Pinpoint the cell where the given text exists, returning its [x, y] midpoint coordinate. 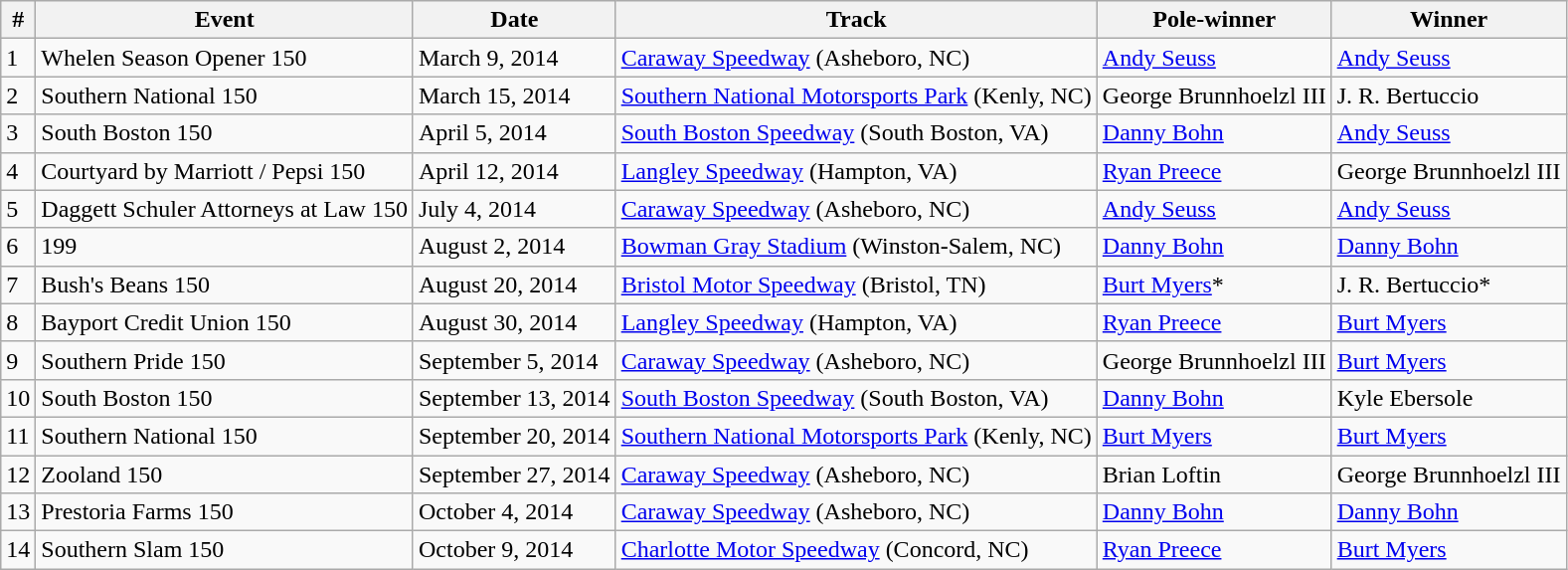
4 [18, 171]
August 2, 2014 [514, 247]
Burt Myers* [1214, 285]
J. R. Bertuccio [1449, 95]
3 [18, 133]
Daggett Schuler Attorneys at Law 150 [225, 209]
J. R. Bertuccio* [1449, 285]
March 15, 2014 [514, 95]
9 [18, 360]
September 27, 2014 [514, 475]
199 [225, 247]
September 20, 2014 [514, 436]
October 4, 2014 [514, 512]
5 [18, 209]
7 [18, 285]
Track [856, 20]
April 12, 2014 [514, 171]
Bowman Gray Stadium (Winston-Salem, NC) [856, 247]
Bush's Beans 150 [225, 285]
August 30, 2014 [514, 322]
2 [18, 95]
Charlotte Motor Speedway (Concord, NC) [856, 550]
Pole-winner [1214, 20]
Southern Slam 150 [225, 550]
14 [18, 550]
Bayport Credit Union 150 [225, 322]
July 4, 2014 [514, 209]
12 [18, 475]
August 20, 2014 [514, 285]
13 [18, 512]
Whelen Season Opener 150 [225, 58]
Event [225, 20]
Prestoria Farms 150 [225, 512]
6 [18, 247]
Courtyard by Marriott / Pepsi 150 [225, 171]
Date [514, 20]
Winner [1449, 20]
March 9, 2014 [514, 58]
April 5, 2014 [514, 133]
# [18, 20]
Brian Loftin [1214, 475]
October 9, 2014 [514, 550]
September 5, 2014 [514, 360]
10 [18, 398]
September 13, 2014 [514, 398]
Southern Pride 150 [225, 360]
Bristol Motor Speedway (Bristol, TN) [856, 285]
Kyle Ebersole [1449, 398]
8 [18, 322]
1 [18, 58]
Zooland 150 [225, 475]
11 [18, 436]
